Capture the cell that displays the provided text and extract its [x, y] central coordinate. 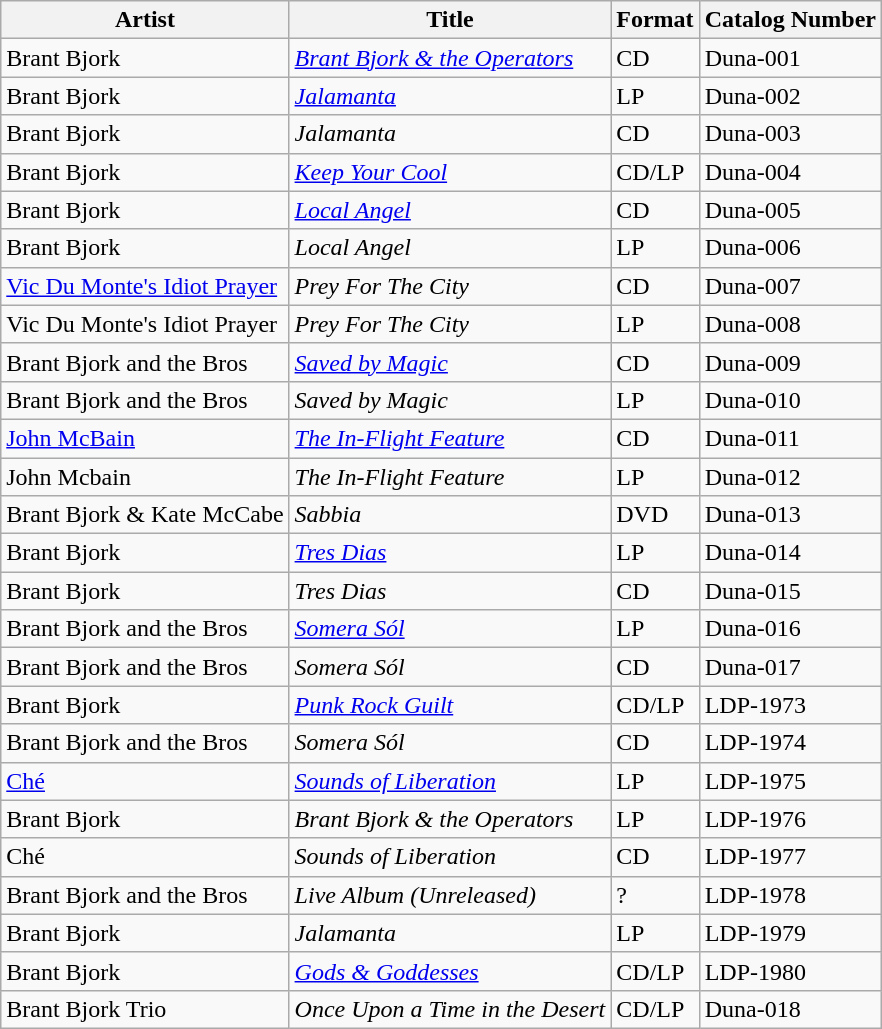
Duna-005 [790, 210]
Brant Bjork Trio [145, 1009]
LDP-1975 [790, 781]
Duna-006 [790, 248]
Once Upon a Time in the Desert [450, 1009]
John McBain [145, 438]
LDP-1980 [790, 971]
Gods & Goddesses [450, 971]
Title [450, 20]
Duna-002 [790, 96]
Artist [145, 20]
Brant Bjork & Kate McCabe [145, 515]
? [655, 895]
LDP-1973 [790, 705]
Catalog Number [790, 20]
Duna-003 [790, 134]
Duna-004 [790, 172]
Duna-011 [790, 438]
Keep Your Cool [450, 172]
Duna-014 [790, 553]
LDP-1979 [790, 933]
Punk Rock Guilt [450, 705]
Duna-008 [790, 324]
Duna-018 [790, 1009]
Live Album (Unreleased) [450, 895]
LDP-1974 [790, 743]
Duna-013 [790, 515]
Duna-012 [790, 477]
Duna-017 [790, 667]
John Mcbain [145, 477]
Duna-010 [790, 400]
DVD [655, 515]
LDP-1976 [790, 819]
Duna-015 [790, 591]
Duna-007 [790, 286]
LDP-1978 [790, 895]
Duna-016 [790, 629]
Duna-001 [790, 58]
Duna-009 [790, 362]
Format [655, 20]
LDP-1977 [790, 857]
Sabbia [450, 515]
